Extract the [x, y] coordinate from the center of the cell holding the provided text.  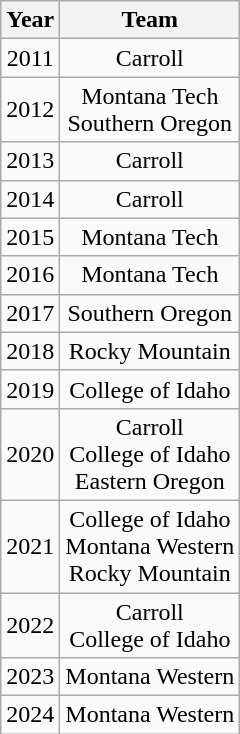
2014 [30, 199]
2018 [30, 351]
2013 [30, 161]
2022 [30, 624]
2012 [30, 110]
2017 [30, 313]
2015 [30, 237]
2023 [30, 677]
Year [30, 20]
2021 [30, 546]
2016 [30, 275]
2020 [30, 454]
CarrollCollege of IdahoEastern Oregon [150, 454]
Rocky Mountain [150, 351]
College of Idaho [150, 389]
College of IdahoMontana WesternRocky Mountain [150, 546]
CarrollCollege of Idaho [150, 624]
Team [150, 20]
2019 [30, 389]
2011 [30, 58]
2024 [30, 715]
Southern Oregon [150, 313]
Montana TechSouthern Oregon [150, 110]
